Return the (X, Y) coordinate for the center point of the cell that contains the specified text.  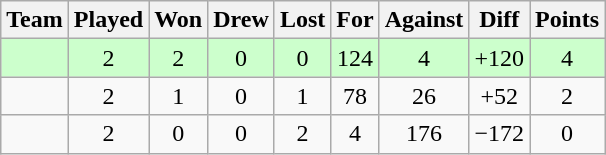
For (355, 20)
26 (424, 96)
−172 (500, 134)
+52 (500, 96)
Team (35, 20)
Drew (242, 20)
Lost (302, 20)
Played (108, 20)
124 (355, 58)
Won (178, 20)
Points (568, 20)
Against (424, 20)
Diff (500, 20)
78 (355, 96)
+120 (500, 58)
176 (424, 134)
